Output the (x, y) coordinate of the center of the cell containing the given text.  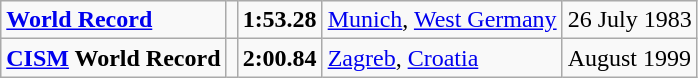
World Record (114, 20)
CISM World Record (114, 58)
August 1999 (630, 58)
1:53.28 (280, 20)
26 July 1983 (630, 20)
2:00.84 (280, 58)
Munich, West Germany (442, 20)
Zagreb, Croatia (442, 58)
